Identify which cell holds the provided text, then report its (x, y) central coordinate. 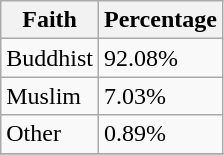
Percentage (161, 20)
92.08% (161, 58)
Faith (50, 20)
Buddhist (50, 58)
Muslim (50, 96)
0.89% (161, 134)
Other (50, 134)
7.03% (161, 96)
